Provide the (x, y) coordinate of the cell's center where the given text is located.  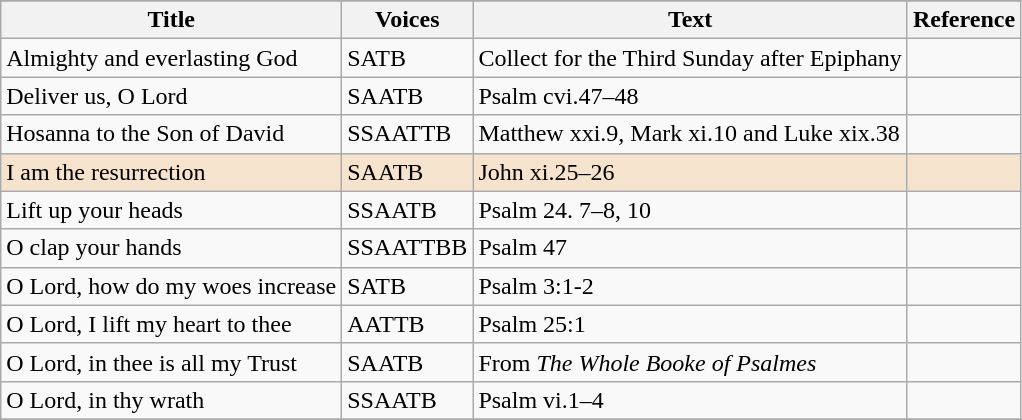
Text (690, 20)
John xi.25–26 (690, 172)
Almighty and everlasting God (172, 58)
Matthew xxi.9, Mark xi.10 and Luke xix.38 (690, 134)
Psalm 47 (690, 248)
SSAATTB (408, 134)
AATTB (408, 324)
I am the resurrection (172, 172)
Psalm vi.1–4 (690, 400)
Psalm cvi.47–48 (690, 96)
Psalm 25:1 (690, 324)
Psalm 24. 7–8, 10 (690, 210)
Voices (408, 20)
Lift up your heads (172, 210)
Title (172, 20)
Reference (964, 20)
Hosanna to the Son of David (172, 134)
O Lord, I lift my heart to thee (172, 324)
SSAATTBB (408, 248)
From The Whole Booke of Psalmes (690, 362)
O Lord, how do my woes increase (172, 286)
Deliver us, O Lord (172, 96)
Psalm 3:1-2 (690, 286)
O Lord, in thee is all my Trust (172, 362)
O Lord, in thy wrath (172, 400)
Collect for the Third Sunday after Epiphany (690, 58)
O clap your hands (172, 248)
